From the cell containing the given text, extract its center point as (X, Y) coordinate. 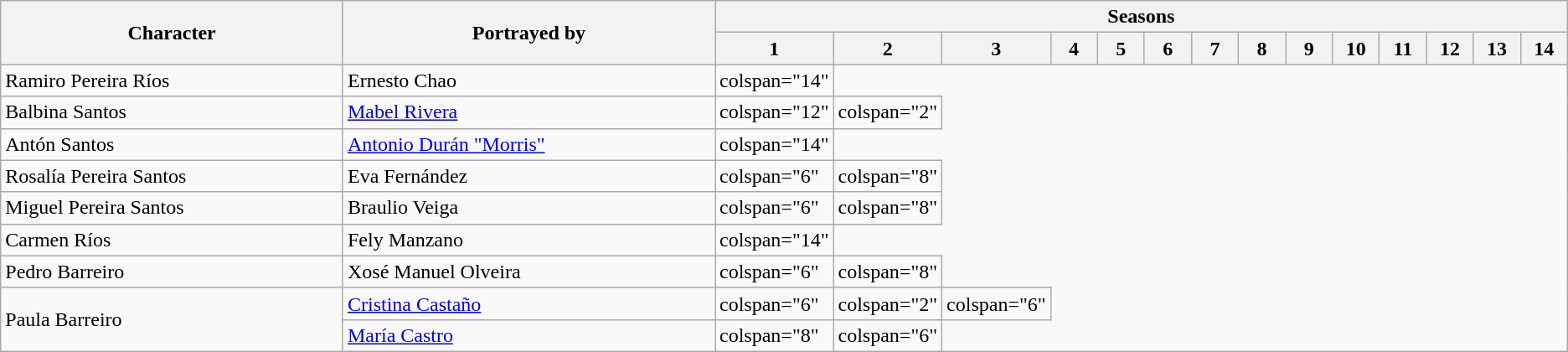
Fely Manzano (529, 240)
14 (1544, 49)
1 (775, 49)
3 (997, 49)
Braulio Veiga (529, 208)
9 (1309, 49)
2 (888, 49)
Portrayed by (529, 33)
colspan="12" (775, 112)
Antonio Durán "Morris" (529, 144)
Antón Santos (173, 144)
Rosalía Pereira Santos (173, 176)
Ramiro Pereira Ríos (173, 80)
María Castro (529, 335)
Mabel Rivera (529, 112)
5 (1121, 49)
4 (1074, 49)
Cristina Castaño (529, 303)
Character (173, 33)
Eva Fernández (529, 176)
7 (1215, 49)
Paula Barreiro (173, 319)
6 (1168, 49)
8 (1261, 49)
Balbina Santos (173, 112)
Ernesto Chao (529, 80)
Pedro Barreiro (173, 272)
13 (1497, 49)
Miguel Pereira Santos (173, 208)
Seasons (1142, 17)
12 (1450, 49)
Xosé Manuel Olveira (529, 272)
11 (1403, 49)
Carmen Ríos (173, 240)
10 (1356, 49)
